Locate the cell with the specified text and output its [x, y] center coordinate. 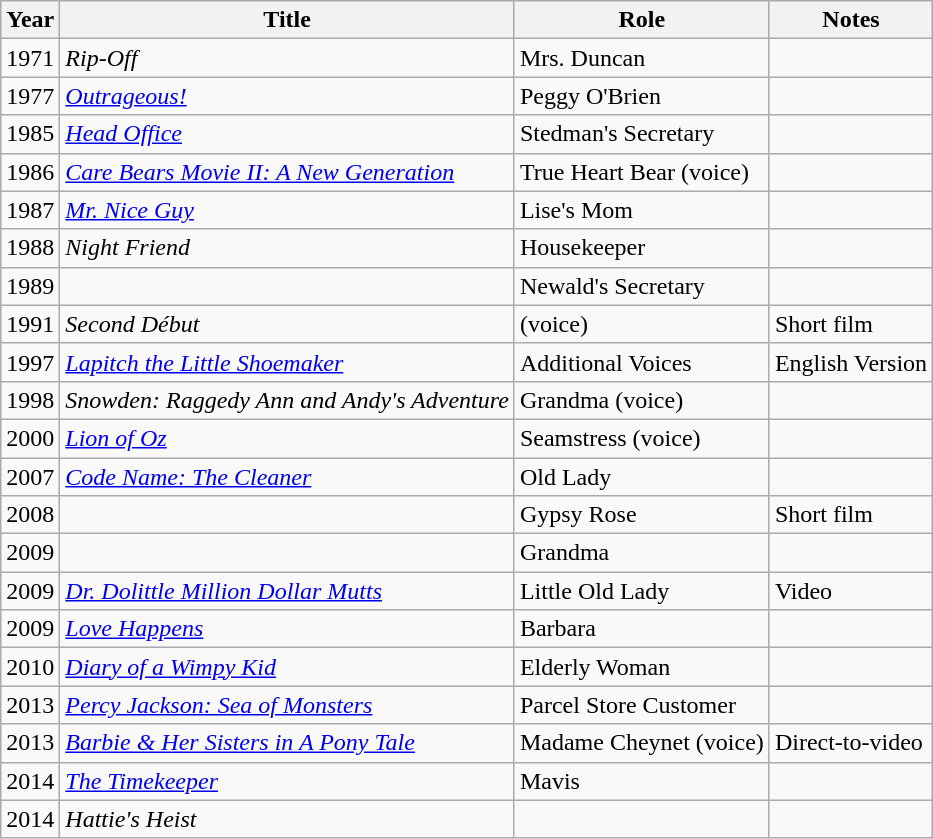
The Timekeeper [288, 781]
1985 [30, 134]
1997 [30, 362]
Love Happens [288, 629]
Grandma (voice) [642, 400]
Mrs. Duncan [642, 58]
2008 [30, 515]
Rip-Off [288, 58]
(voice) [642, 324]
Lion of Oz [288, 438]
1988 [30, 248]
2000 [30, 438]
Mr. Nice Guy [288, 210]
Dr. Dolittle Million Dollar Mutts [288, 591]
1998 [30, 400]
Grandma [642, 553]
Parcel Store Customer [642, 705]
Lapitch the Little Shoemaker [288, 362]
Additional Voices [642, 362]
Title [288, 20]
Peggy O'Brien [642, 96]
2010 [30, 667]
1977 [30, 96]
Head Office [288, 134]
Diary of a Wimpy Kid [288, 667]
Elderly Woman [642, 667]
Year [30, 20]
Little Old Lady [642, 591]
Video [850, 591]
Newald's Secretary [642, 286]
Code Name: The Cleaner [288, 477]
Old Lady [642, 477]
Lise's Mom [642, 210]
Snowden: Raggedy Ann and Andy's Adventure [288, 400]
Madame Cheynet (voice) [642, 743]
1989 [30, 286]
Mavis [642, 781]
Percy Jackson: Sea of Monsters [288, 705]
True Heart Bear (voice) [642, 172]
2007 [30, 477]
Second Début [288, 324]
Stedman's Secretary [642, 134]
Seamstress (voice) [642, 438]
Role [642, 20]
Barbie & Her Sisters in A Pony Tale [288, 743]
Care Bears Movie II: A New Generation [288, 172]
Night Friend [288, 248]
Outrageous! [288, 96]
1971 [30, 58]
Gypsy Rose [642, 515]
1987 [30, 210]
Hattie's Heist [288, 819]
English Version [850, 362]
Barbara [642, 629]
Notes [850, 20]
1986 [30, 172]
1991 [30, 324]
Housekeeper [642, 248]
Direct-to-video [850, 743]
